Provide the (x, y) coordinate of the cell's center where the given text is located.  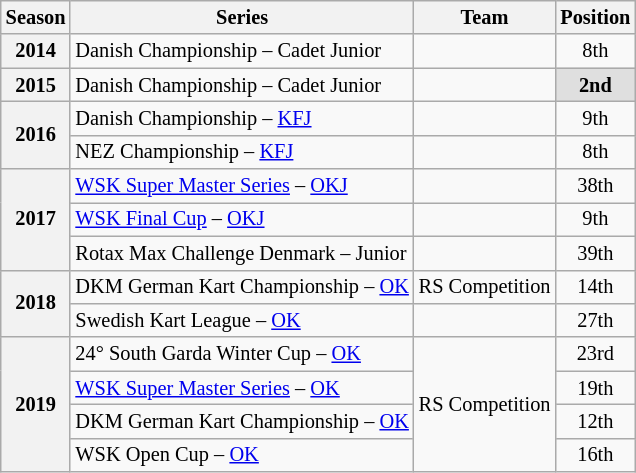
Swedish Kart League – OK (242, 320)
16th (595, 455)
27th (595, 320)
Season (36, 17)
WSK Final Cup – OKJ (242, 219)
Rotax Max Challenge Denmark – Junior (242, 253)
WSK Open Cup – OK (242, 455)
WSK Super Master Series – OK (242, 388)
2014 (36, 51)
Series (242, 17)
23rd (595, 354)
Position (595, 17)
Danish Championship – KFJ (242, 118)
Team (485, 17)
19th (595, 388)
2019 (36, 404)
2015 (36, 85)
2017 (36, 220)
2nd (595, 85)
2018 (36, 304)
12th (595, 421)
14th (595, 287)
38th (595, 186)
24° South Garda Winter Cup – OK (242, 354)
2016 (36, 134)
WSK Super Master Series – OKJ (242, 186)
39th (595, 253)
NEZ Championship – KFJ (242, 152)
